Find where the given text appears and provide that cell's center as (X, Y) coordinate. 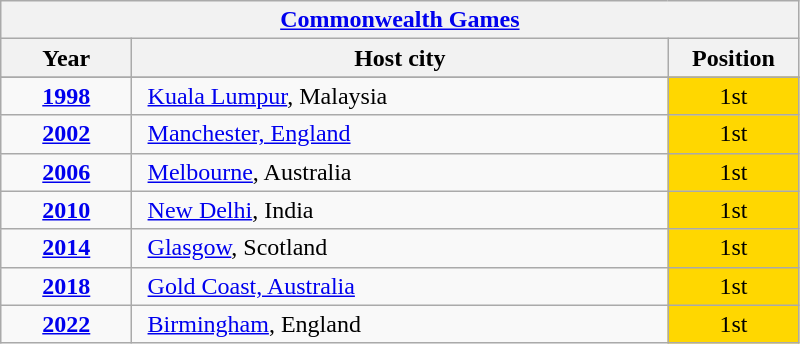
Commonwealth Games (400, 20)
Melbourne, Australia (400, 172)
1998 (66, 96)
Kuala Lumpur, Malaysia (400, 96)
2006 (66, 172)
Host city (400, 58)
Year (66, 58)
2018 (66, 286)
Manchester, England (400, 134)
Glasgow, Scotland (400, 248)
2014 (66, 248)
2010 (66, 210)
New Delhi, India (400, 210)
Position (734, 58)
Birmingham, England (400, 324)
2022 (66, 324)
Gold Coast, Australia (400, 286)
2002 (66, 134)
